Extract the [x, y] coordinate from the center of the cell holding the provided text.  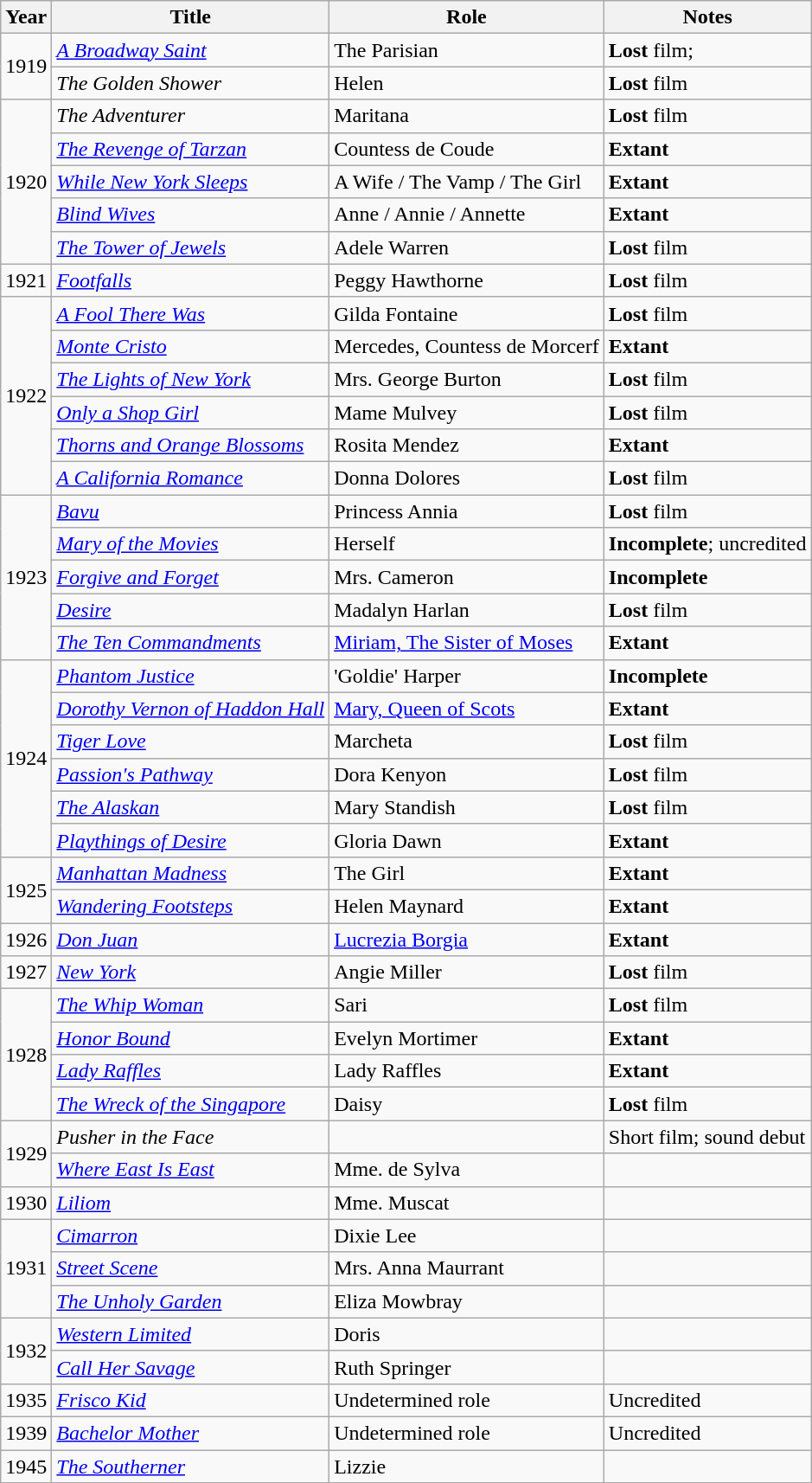
The Wreck of the Singapore [190, 1104]
Gloria Dawn [467, 840]
Forgive and Forget [190, 577]
1928 [26, 1055]
Incomplete; uncredited [707, 544]
The Golden Shower [190, 83]
The Tower of Jewels [190, 247]
Dorothy Vernon of Haddon Hall [190, 709]
The Girl [467, 873]
A Fool There Was [190, 313]
Dora Kenyon [467, 774]
The Unholy Garden [190, 1301]
Adele Warren [467, 247]
The Whip Woman [190, 1005]
Helen [467, 83]
Bachelor Mother [190, 1433]
1925 [26, 889]
Helen Maynard [467, 906]
Title [190, 17]
1935 [26, 1400]
The Adventurer [190, 116]
Angie Miller [467, 973]
Donna Dolores [467, 478]
Frisco Kid [190, 1400]
Manhattan Madness [190, 873]
Cimarron [190, 1236]
Bavu [190, 511]
The Revenge of Tarzan [190, 149]
Dixie Lee [467, 1236]
Liliom [190, 1203]
Mrs. Cameron [467, 577]
1920 [26, 182]
1924 [26, 758]
Role [467, 17]
1939 [26, 1433]
A California Romance [190, 478]
Phantom Justice [190, 676]
Mrs. Anna Maurrant [467, 1268]
1923 [26, 577]
Ruth Springer [467, 1367]
Evelyn Mortimer [467, 1038]
Wandering Footsteps [190, 906]
Gilda Fontaine [467, 313]
Playthings of Desire [190, 840]
Mrs. George Burton [467, 379]
Anne / Annie / Annette [467, 215]
Only a Shop Girl [190, 413]
Maritana [467, 116]
Don Juan [190, 939]
A Wife / The Vamp / The Girl [467, 182]
Mary, Queen of Scots [467, 709]
The Alaskan [190, 807]
Year [26, 17]
Street Scene [190, 1268]
1922 [26, 395]
1921 [26, 280]
Princess Annia [467, 511]
Miriam, The Sister of Moses [467, 643]
The Lights of New York [190, 379]
Lost film; [707, 50]
Mary Standish [467, 807]
Tiger Love [190, 741]
The Ten Commandments [190, 643]
1945 [26, 1467]
Call Her Savage [190, 1367]
1927 [26, 973]
1926 [26, 939]
Mary of the Movies [190, 544]
Countess de Coude [467, 149]
Where East Is East [190, 1170]
'Goldie' Harper [467, 676]
Notes [707, 17]
Rosita Mendez [467, 446]
1919 [26, 67]
The Parisian [467, 50]
Blind Wives [190, 215]
A Broadway Saint [190, 50]
1929 [26, 1153]
Footfalls [190, 280]
Lizzie [467, 1467]
Lucrezia Borgia [467, 939]
Peggy Hawthorne [467, 280]
Mercedes, Countess de Morcerf [467, 346]
1931 [26, 1268]
Madalyn Harlan [467, 610]
Herself [467, 544]
Mme. de Sylva [467, 1170]
Western Limited [190, 1334]
Mame Mulvey [467, 413]
Thorns and Orange Blossoms [190, 446]
Pusher in the Face [190, 1137]
While New York Sleeps [190, 182]
1930 [26, 1203]
Monte Cristo [190, 346]
The Southerner [190, 1467]
Daisy [467, 1104]
Short film; sound debut [707, 1137]
New York [190, 973]
Doris [467, 1334]
1932 [26, 1351]
Sari [467, 1005]
Mme. Muscat [467, 1203]
Passion's Pathway [190, 774]
Honor Bound [190, 1038]
Eliza Mowbray [467, 1301]
Marcheta [467, 741]
Desire [190, 610]
